Provide the [X, Y] coordinate of the cell's center where the given text is located.  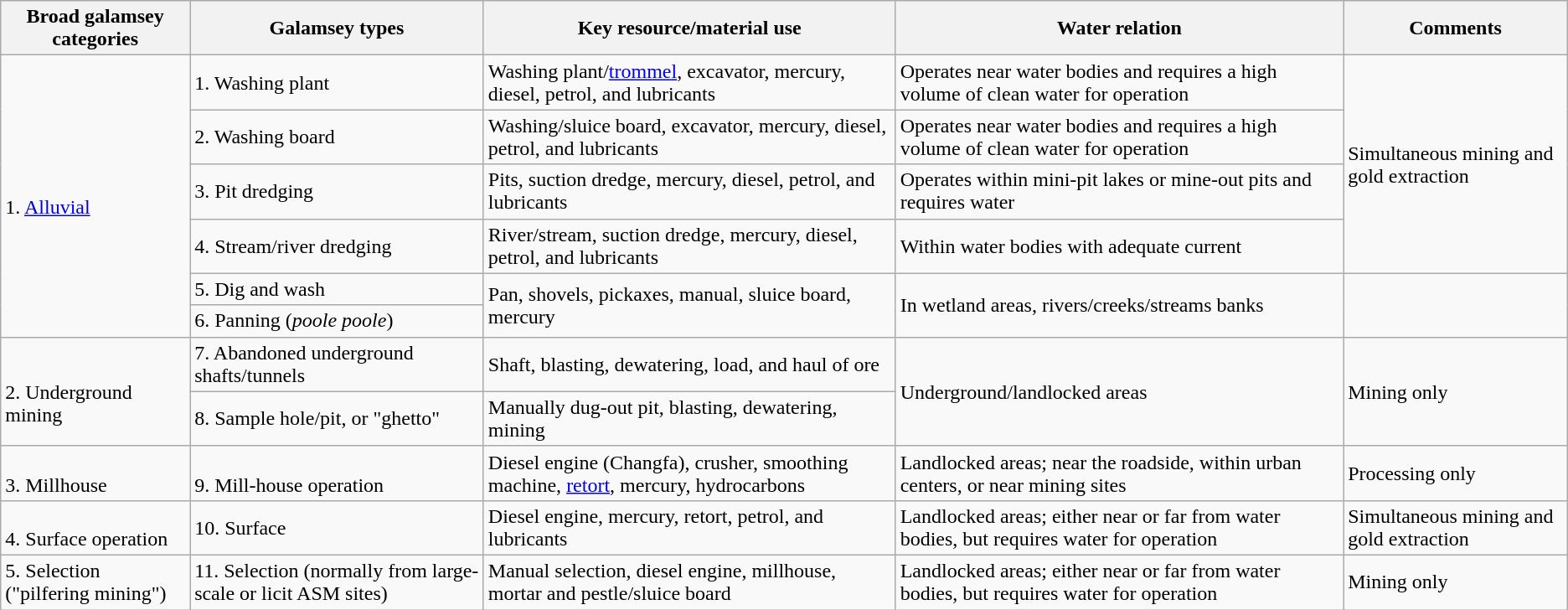
Within water bodies with adequate current [1119, 246]
3. Millhouse [95, 473]
Diesel engine, mercury, retort, petrol, and lubricants [689, 528]
8. Sample hole/pit, or "ghetto" [337, 419]
Landlocked areas; near the roadside, within urban centers, or near mining sites [1119, 473]
Diesel engine (Changfa), crusher, smoothing machine, retort, mercury, hydrocarbons [689, 473]
Manually dug-out pit, blasting, dewatering, mining [689, 419]
Washing plant/trommel, excavator, mercury, diesel, petrol, and lubricants [689, 82]
Manual selection, diesel engine, millhouse, mortar and pestle/sluice board [689, 582]
Pan, shovels, pickaxes, manual, sluice board, mercury [689, 305]
Pits, suction dredge, mercury, diesel, petrol, and lubricants [689, 191]
Galamsey types [337, 28]
Processing only [1456, 473]
5. Dig and wash [337, 289]
7. Abandoned underground shafts/tunnels [337, 364]
5. Selection ("pilfering mining") [95, 582]
Water relation [1119, 28]
Washing/sluice board, excavator, mercury, diesel, petrol, and lubricants [689, 137]
4. Stream/river dredging [337, 246]
Shaft, blasting, dewatering, load, and haul of ore [689, 364]
11. Selection (normally from large-scale or licit ASM sites) [337, 582]
4. Surface operation [95, 528]
6. Panning (poole poole) [337, 321]
9. Mill-house operation [337, 473]
Key resource/material use [689, 28]
1. Washing plant [337, 82]
10. Surface [337, 528]
In wetland areas, rivers/creeks/streams banks [1119, 305]
1. Alluvial [95, 196]
3. Pit dredging [337, 191]
2. Washing board [337, 137]
2. Underground mining [95, 391]
Broad galamsey categories [95, 28]
Comments [1456, 28]
River/stream, suction dredge, mercury, diesel, petrol, and lubricants [689, 246]
Operates within mini-pit lakes or mine-out pits and requires water [1119, 191]
Underground/landlocked areas [1119, 391]
